From the cell containing the given text, extract its center point as [X, Y] coordinate. 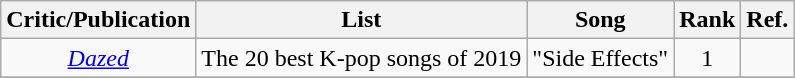
Ref. [768, 20]
Song [600, 20]
Critic/Publication [98, 20]
List [362, 20]
The 20 best K-pop songs of 2019 [362, 58]
1 [708, 58]
Dazed [98, 58]
"Side Effects" [600, 58]
Rank [708, 20]
